Provide the (X, Y) coordinate of the cell's center where the given text is located.  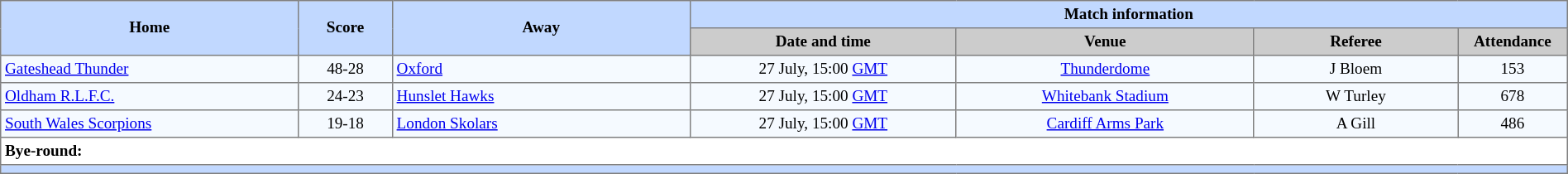
Score (346, 28)
486 (1513, 124)
678 (1513, 96)
24-23 (346, 96)
Whitebank Stadium (1105, 96)
19-18 (346, 124)
South Wales Scorpions (150, 124)
London Skolars (541, 124)
Match information (1128, 15)
Oxford (541, 70)
Venue (1105, 41)
Gateshead Thunder (150, 70)
Home (150, 28)
Cardiff Arms Park (1105, 124)
A Gill (1355, 124)
Bye-round: (784, 151)
Thunderdome (1105, 70)
Referee (1355, 41)
Date and time (823, 41)
Attendance (1513, 41)
W Turley (1355, 96)
J Bloem (1355, 70)
Oldham R.L.F.C. (150, 96)
153 (1513, 70)
48-28 (346, 70)
Away (541, 28)
Hunslet Hawks (541, 96)
